Provide the (X, Y) coordinate of the cell's center where the given text is located.  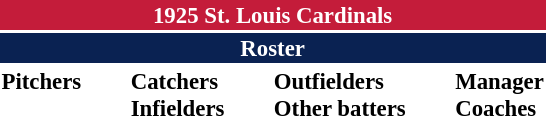
1925 St. Louis Cardinals (272, 15)
Roster (272, 48)
